Scan for the cell matching the given text and deliver its (x, y) coordinate at center. 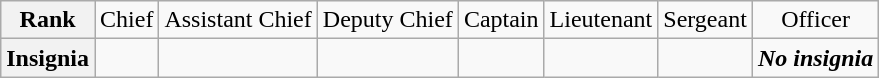
Assistant Chief (238, 20)
Insignia (48, 58)
Sergeant (706, 20)
Deputy Chief (388, 20)
Officer (815, 20)
Chief (127, 20)
Captain (501, 20)
No insignia (815, 58)
Lieutenant (601, 20)
Rank (48, 20)
